Provide the [x, y] coordinate of the cell's center where the given text is located.  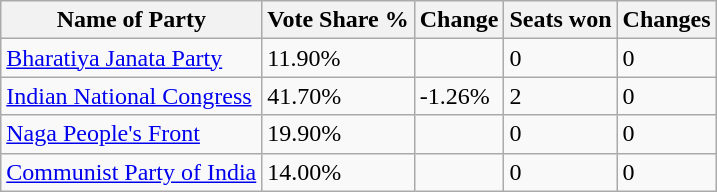
Indian National Congress [132, 96]
Name of Party [132, 20]
41.70% [338, 96]
Vote Share % [338, 20]
Communist Party of India [132, 172]
Naga People's Front [132, 134]
19.90% [338, 134]
2 [560, 96]
11.90% [338, 58]
Change [459, 20]
Seats won [560, 20]
Changes [666, 20]
14.00% [338, 172]
Bharatiya Janata Party [132, 58]
-1.26% [459, 96]
